Pinpoint the cell where the given text exists, returning its [X, Y] midpoint coordinate. 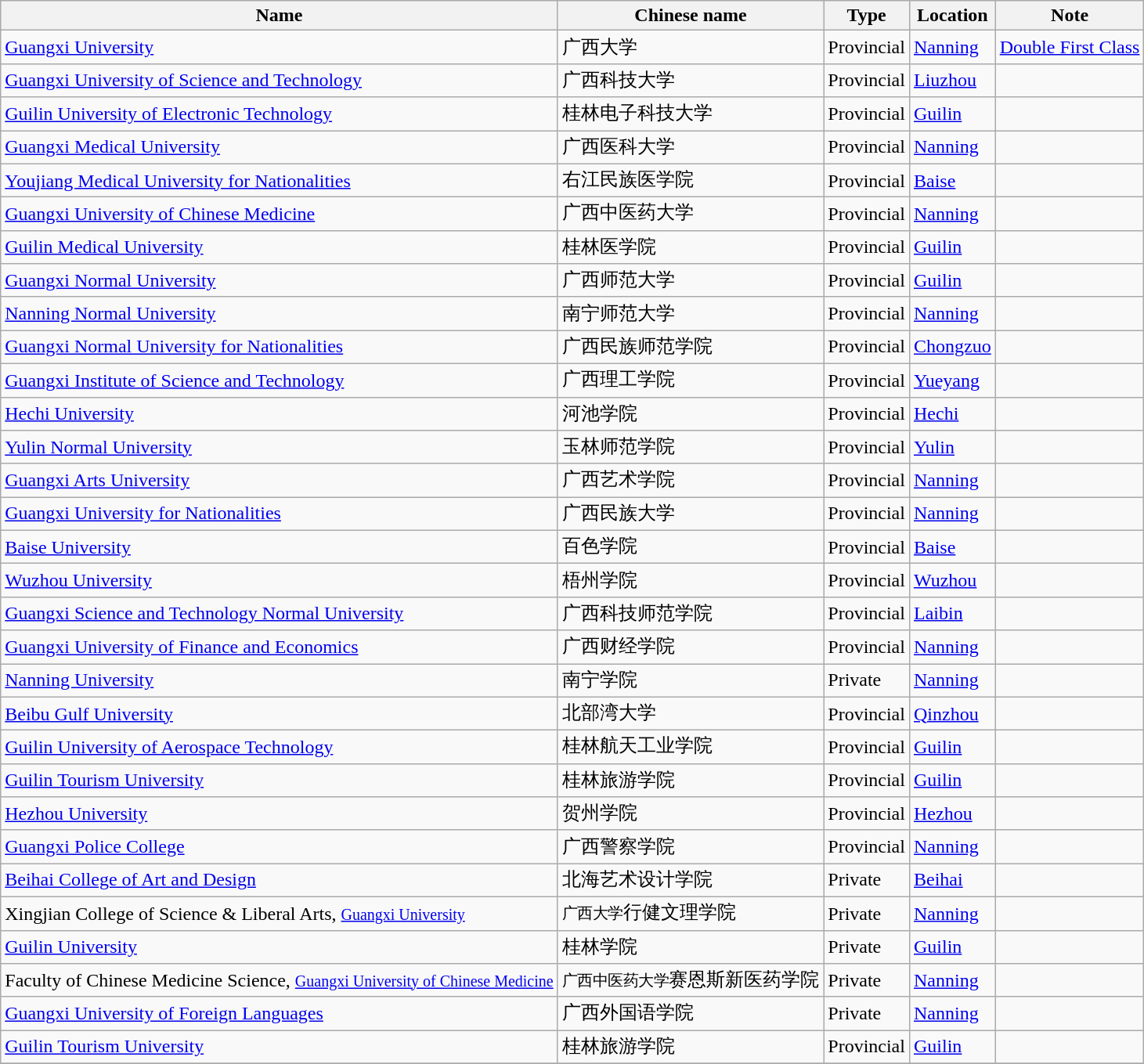
Faculty of Chinese Medicine Science, Guangxi University of Chinese Medicine [279, 980]
广西大学 [691, 47]
Chinese name [691, 16]
Guangxi Institute of Science and Technology [279, 381]
Guangxi Police College [279, 847]
Xingjian College of Science & Liberal Arts, Guangxi University [279, 913]
Laibin [952, 614]
Hechi [952, 413]
Chongzuo [952, 348]
广西大学行健文理学院 [691, 913]
广西财经学院 [691, 647]
Wuzhou University [279, 581]
Location [952, 16]
广西中医药大学赛恩斯新医药学院 [691, 980]
Guilin University of Aerospace Technology [279, 747]
广西师范大学 [691, 280]
Nanning University [279, 681]
Beibu Gulf University [279, 714]
Liuzhou [952, 80]
Guangxi University of Foreign Languages [279, 1013]
百色学院 [691, 546]
Guangxi University of Chinese Medicine [279, 215]
广西民族大学 [691, 514]
Hezhou [952, 814]
Yulin [952, 448]
南宁师范大学 [691, 313]
Beihai [952, 880]
Baise University [279, 546]
广西医科大学 [691, 147]
Hezhou University [279, 814]
Qinzhou [952, 714]
桂林医学院 [691, 247]
广西民族师范学院 [691, 348]
北部湾大学 [691, 714]
Guangxi University of Science and Technology [279, 80]
河池学院 [691, 413]
Guangxi University of Finance and Economics [279, 647]
Guilin University [279, 947]
广西科技大学 [691, 80]
广西科技师范学院 [691, 614]
广西艺术学院 [691, 481]
Guilin Medical University [279, 247]
Guangxi University [279, 47]
Guangxi Arts University [279, 481]
贺州学院 [691, 814]
Note [1070, 16]
Guangxi Normal University for Nationalities [279, 348]
Guangxi Medical University [279, 147]
桂林航天工业学院 [691, 747]
南宁学院 [691, 681]
广西理工学院 [691, 381]
Guangxi Science and Technology Normal University [279, 614]
右江民族医学院 [691, 180]
Guangxi Normal University [279, 280]
广西中医药大学 [691, 215]
梧州学院 [691, 581]
北海艺术设计学院 [691, 880]
桂林电子科技大学 [691, 114]
Beihai College of Art and Design [279, 880]
Nanning Normal University [279, 313]
Double First Class [1070, 47]
Youjiang Medical University for Nationalities [279, 180]
Guilin University of Electronic Technology [279, 114]
Hechi University [279, 413]
Wuzhou [952, 581]
Name [279, 16]
广西警察学院 [691, 847]
Yulin Normal University [279, 448]
玉林师范学院 [691, 448]
Type [867, 16]
广西外国语学院 [691, 1013]
桂林学院 [691, 947]
Guangxi University for Nationalities [279, 514]
Yueyang [952, 381]
